Capture the cell that displays the provided text and extract its [x, y] central coordinate. 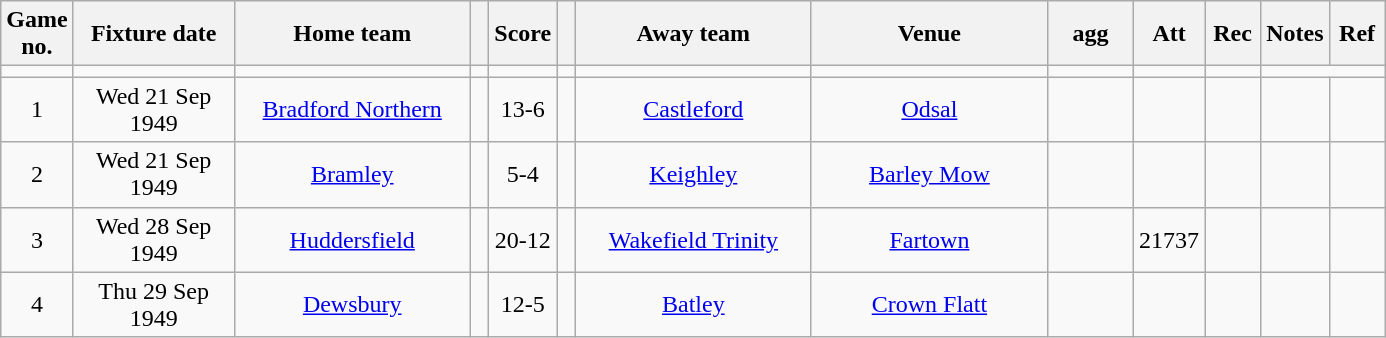
Fixture date [154, 34]
3 [37, 240]
21737 [1170, 240]
Keighley [693, 174]
Venue [929, 34]
Dewsbury [352, 304]
Away team [693, 34]
Rec [1233, 34]
Wed 28 Sep 1949 [154, 240]
12-5 [523, 304]
Notes [1295, 34]
Bramley [352, 174]
Huddersfield [352, 240]
Fartown [929, 240]
5-4 [523, 174]
2 [37, 174]
Odsal [929, 110]
Score [523, 34]
Thu 29 Sep 1949 [154, 304]
Barley Mow [929, 174]
13-6 [523, 110]
agg [1090, 34]
Castleford [693, 110]
Ref [1357, 34]
20-12 [523, 240]
Wakefield Trinity [693, 240]
Batley [693, 304]
Bradford Northern [352, 110]
Crown Flatt [929, 304]
Home team [352, 34]
Game no. [37, 34]
Att [1170, 34]
1 [37, 110]
4 [37, 304]
